Pinpoint the cell where the given text exists, returning its [X, Y] midpoint coordinate. 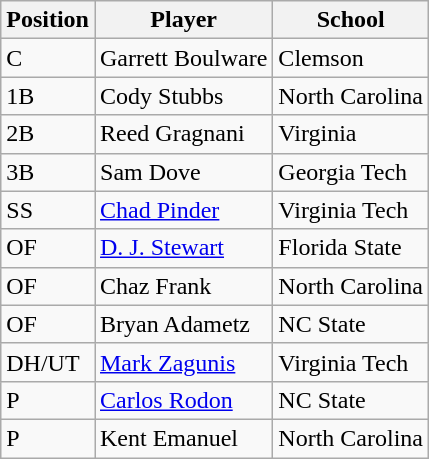
Garrett Boulware [183, 58]
C [48, 58]
Carlos Rodon [183, 400]
3B [48, 172]
Cody Stubbs [183, 96]
1B [48, 96]
School [351, 20]
Player [183, 20]
Position [48, 20]
D. J. Stewart [183, 248]
Chaz Frank [183, 286]
Reed Gragnani [183, 134]
Virginia [351, 134]
DH/UT [48, 362]
SS [48, 210]
Georgia Tech [351, 172]
Chad Pinder [183, 210]
2B [48, 134]
Mark Zagunis [183, 362]
Sam Dove [183, 172]
Bryan Adametz [183, 324]
Florida State [351, 248]
Clemson [351, 58]
Kent Emanuel [183, 438]
